Determine the (x, y) coordinate at the center of the cell enclosing the given text.  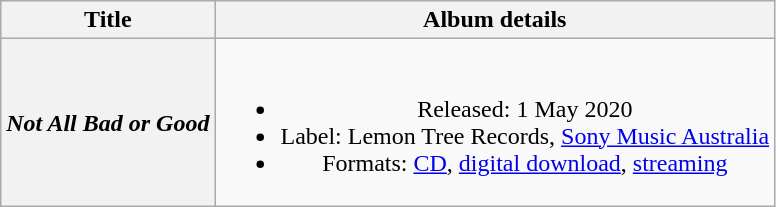
Title (108, 20)
Album details (495, 20)
Released: 1 May 2020Label: Lemon Tree Records, Sony Music AustraliaFormats: CD, digital download, streaming (495, 122)
Not All Bad or Good (108, 122)
